Return the [X, Y] coordinate for the center point of the cell that contains the specified text.  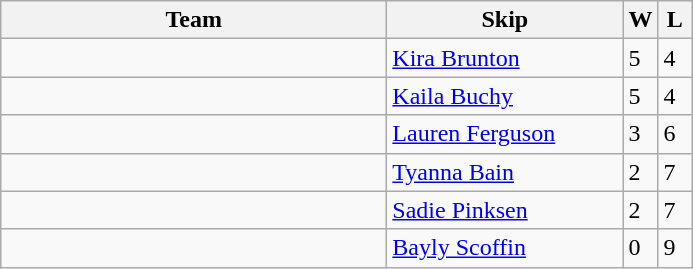
L [675, 20]
Tyanna Bain [505, 172]
W [640, 20]
6 [675, 134]
0 [640, 248]
Sadie Pinksen [505, 210]
Kaila Buchy [505, 96]
Bayly Scoffin [505, 248]
Kira Brunton [505, 58]
3 [640, 134]
Skip [505, 20]
Lauren Ferguson [505, 134]
9 [675, 248]
Team [194, 20]
